Scan for the cell matching the given text and deliver its [X, Y] coordinate at center. 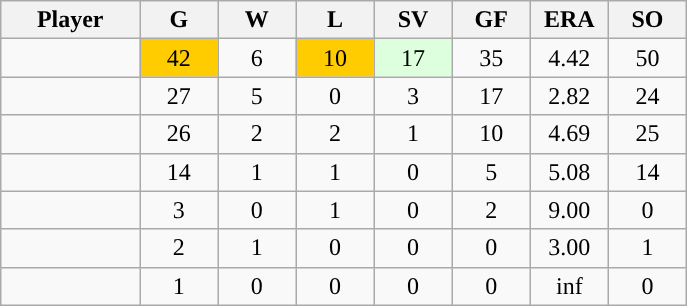
6 [257, 58]
GF [491, 20]
26 [179, 134]
SO [647, 20]
2.82 [569, 96]
25 [647, 134]
4.42 [569, 58]
50 [647, 58]
42 [179, 58]
ERA [569, 20]
Player [70, 20]
5.08 [569, 172]
SV [413, 20]
27 [179, 96]
G [179, 20]
4.69 [569, 134]
inf [569, 286]
9.00 [569, 210]
L [335, 20]
35 [491, 58]
W [257, 20]
3.00 [569, 248]
24 [647, 96]
